Return [X, Y] of the center of cell containing provided text 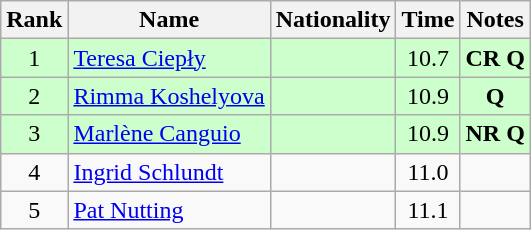
Name [169, 20]
Ingrid Schlundt [169, 172]
2 [34, 96]
Notes [495, 20]
Nationality [333, 20]
Teresa Ciepły [169, 58]
5 [34, 210]
Pat Nutting [169, 210]
11.0 [428, 172]
CR Q [495, 58]
Rank [34, 20]
Q [495, 96]
NR Q [495, 134]
Marlène Canguio [169, 134]
1 [34, 58]
11.1 [428, 210]
4 [34, 172]
10.7 [428, 58]
Time [428, 20]
3 [34, 134]
Rimma Koshelyova [169, 96]
